Scan for the cell matching the given text and deliver its [X, Y] coordinate at center. 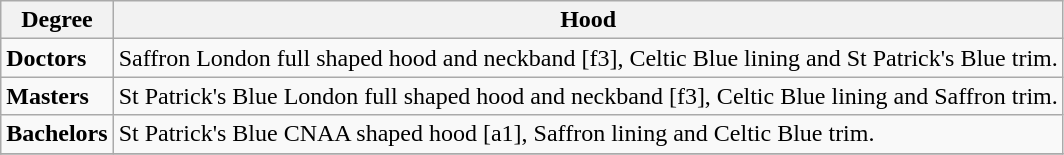
St Patrick's Blue London full shaped hood and neckband [f3], Celtic Blue lining and Saffron trim. [588, 96]
Saffron London full shaped hood and neckband [f3], Celtic Blue lining and St Patrick's Blue trim. [588, 58]
Degree [57, 20]
Doctors [57, 58]
Hood [588, 20]
Masters [57, 96]
St Patrick's Blue CNAA shaped hood [a1], Saffron lining and Celtic Blue trim. [588, 134]
Bachelors [57, 134]
